Pinpoint the cell where the given text exists, returning its (X, Y) midpoint coordinate. 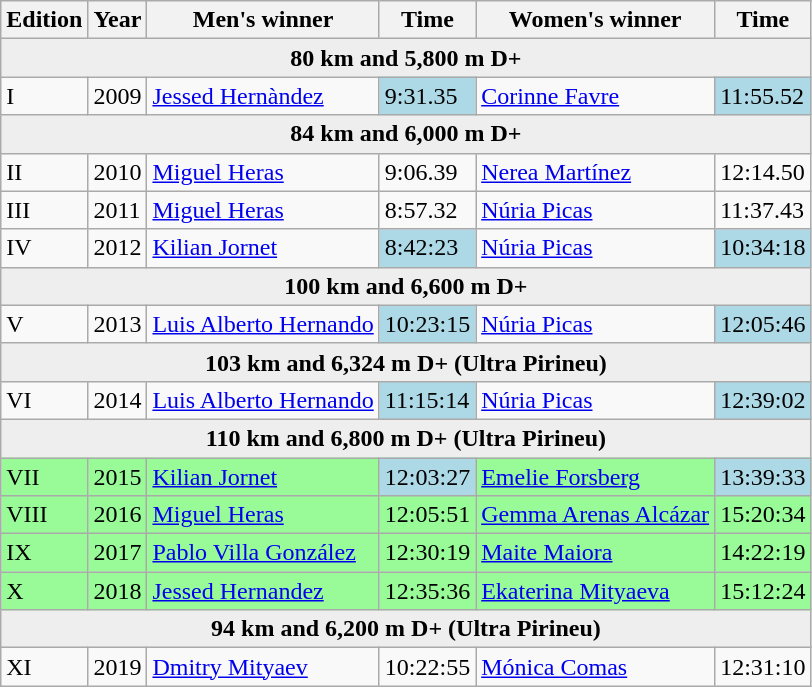
Women's winner (596, 20)
VI (44, 400)
Corinne Favre (596, 96)
2009 (118, 96)
Men's winner (263, 20)
10:23:15 (427, 324)
Year (118, 20)
II (44, 172)
10:22:55 (427, 667)
2013 (118, 324)
2011 (118, 210)
12:05:51 (427, 515)
Ekaterina Mityaeva (596, 591)
Pablo Villa González (263, 553)
Edition (44, 20)
14:22:19 (763, 553)
8:57.32 (427, 210)
9:31.35 (427, 96)
2017 (118, 553)
V (44, 324)
12:14.50 (763, 172)
11:37.43 (763, 210)
15:12:24 (763, 591)
110 km and 6,800 m D+ (Ultra Pirineu) (406, 438)
12:31:10 (763, 667)
9:06.39 (427, 172)
103 km and 6,324 m D+ (Ultra Pirineu) (406, 362)
80 km and 5,800 m D+ (406, 58)
Gemma Arenas Alcázar (596, 515)
IV (44, 248)
11:55.52 (763, 96)
XI (44, 667)
2019 (118, 667)
Emelie Forsberg (596, 477)
2016 (118, 515)
Jessed Hernandez (263, 591)
X (44, 591)
VIII (44, 515)
10:34:18 (763, 248)
Maite Maiora (596, 553)
IX (44, 553)
2018 (118, 591)
12:03:27 (427, 477)
13:39:33 (763, 477)
Jessed Hernàndez (263, 96)
12:35:36 (427, 591)
12:39:02 (763, 400)
Mónica Comas (596, 667)
2012 (118, 248)
Dmitry Mityaev (263, 667)
III (44, 210)
94 km and 6,200 m D+ (Ultra Pirineu) (406, 629)
I (44, 96)
2015 (118, 477)
15:20:34 (763, 515)
84 km and 6,000 m D+ (406, 134)
11:15:14 (427, 400)
2010 (118, 172)
100 km and 6,600 m D+ (406, 286)
8:42:23 (427, 248)
12:05:46 (763, 324)
2014 (118, 400)
12:30:19 (427, 553)
Nerea Martínez (596, 172)
VII (44, 477)
